Scan for the cell matching the given text and deliver its [x, y] coordinate at center. 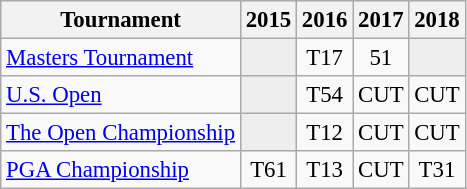
2015 [268, 20]
Tournament [121, 20]
2016 [325, 20]
2018 [437, 20]
U.S. Open [121, 95]
51 [381, 58]
The Open Championship [121, 133]
T31 [437, 170]
T54 [325, 95]
T12 [325, 133]
T17 [325, 58]
T13 [325, 170]
T61 [268, 170]
Masters Tournament [121, 58]
PGA Championship [121, 170]
2017 [381, 20]
